From the cell containing the given text, extract its center point as (X, Y) coordinate. 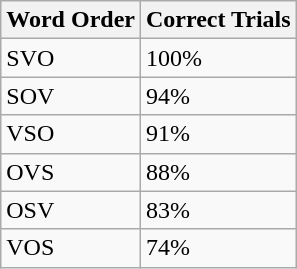
74% (218, 248)
Correct Trials (218, 20)
100% (218, 58)
SVO (71, 58)
88% (218, 172)
83% (218, 210)
94% (218, 96)
91% (218, 134)
VSO (71, 134)
VOS (71, 248)
OSV (71, 210)
OVS (71, 172)
SOV (71, 96)
Word Order (71, 20)
